Return the (X, Y) coordinate for the center point of the cell that contains the specified text.  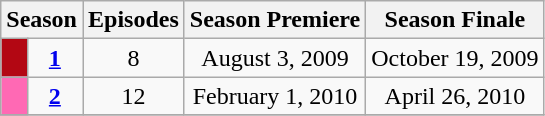
April 26, 2010 (455, 96)
8 (133, 58)
2 (54, 96)
Season Finale (455, 20)
Season Premiere (274, 20)
1 (54, 58)
August 3, 2009 (274, 58)
October 19, 2009 (455, 58)
Episodes (133, 20)
Season (42, 20)
12 (133, 96)
February 1, 2010 (274, 96)
